Return [X, Y] of the center of cell containing provided text 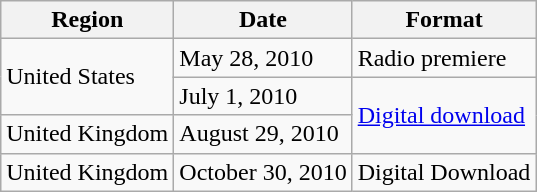
Digital download [444, 115]
Date [263, 20]
Radio premiere [444, 58]
Region [88, 20]
United States [88, 77]
Format [444, 20]
Digital Download [444, 172]
October 30, 2010 [263, 172]
May 28, 2010 [263, 58]
August 29, 2010 [263, 134]
July 1, 2010 [263, 96]
